Provide the (X, Y) coordinate of the cell's center where the given text is located.  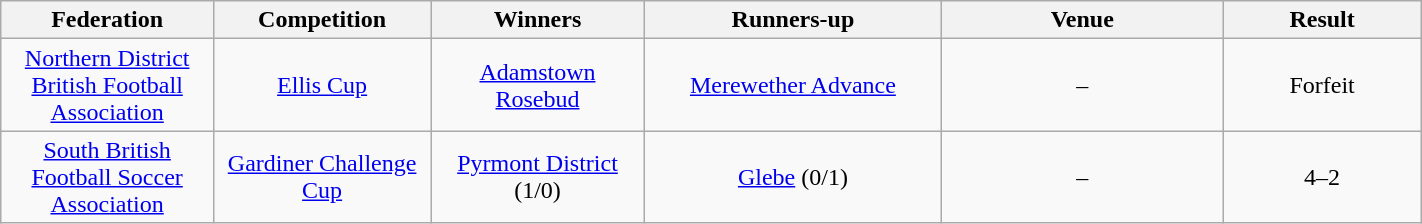
Ellis Cup (322, 85)
Gardiner Challenge Cup (322, 177)
Northern District British Football Association (108, 85)
Forfeit (1322, 85)
4–2 (1322, 177)
Merewether Advance (792, 85)
Adamstown Rosebud (538, 85)
Result (1322, 20)
Federation (108, 20)
Pyrmont District (1/0) (538, 177)
Glebe (0/1) (792, 177)
South British Football Soccer Association (108, 177)
Runners-up (792, 20)
Winners (538, 20)
Venue (1082, 20)
Competition (322, 20)
